Return the [x, y] coordinate for the center point of the cell that contains the specified text.  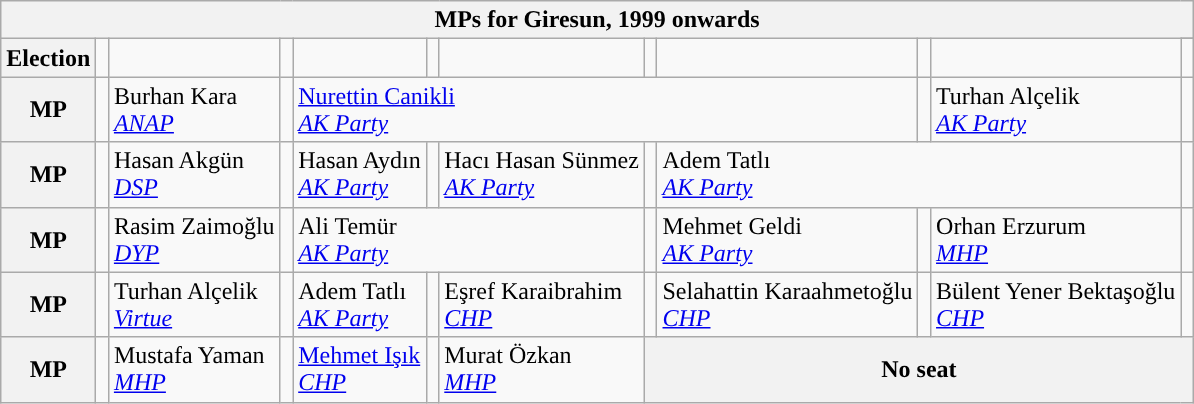
Mehmet GeldiAK Party [788, 240]
Murat ÖzkanMHP [542, 370]
Election [48, 58]
Hasan AkgünDSP [194, 174]
Orhan ErzurumMHP [1056, 240]
Selahattin KaraahmetoğluCHP [788, 304]
Hacı Hasan SünmezAK Party [542, 174]
Turhan AlçelikAK Party [1056, 110]
Turhan AlçelikVirtue [194, 304]
Nurettin CanikliAK Party [606, 110]
Mehmet IşıkCHP [360, 370]
Ali TemürAK Party [469, 240]
No seat [918, 370]
Mustafa YamanMHP [194, 370]
Burhan KaraANAP [194, 110]
Eşref KaraibrahimCHP [542, 304]
MPs for Giresun, 1999 onwards [598, 20]
Hasan AydınAK Party [360, 174]
Rasim ZaimoğluDYP [194, 240]
Bülent Yener BektaşoğluCHP [1056, 304]
